Extract the [x, y] coordinate from the center of the cell holding the provided text.  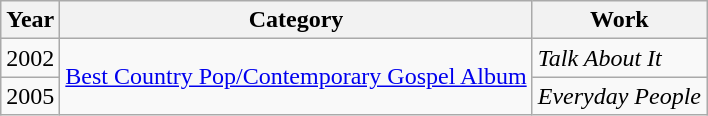
2002 [30, 58]
Talk About It [619, 58]
Work [619, 20]
Everyday People [619, 96]
Best Country Pop/Contemporary Gospel Album [296, 77]
Category [296, 20]
Year [30, 20]
2005 [30, 96]
